Find where the given text appears and provide that cell's center as [x, y] coordinate. 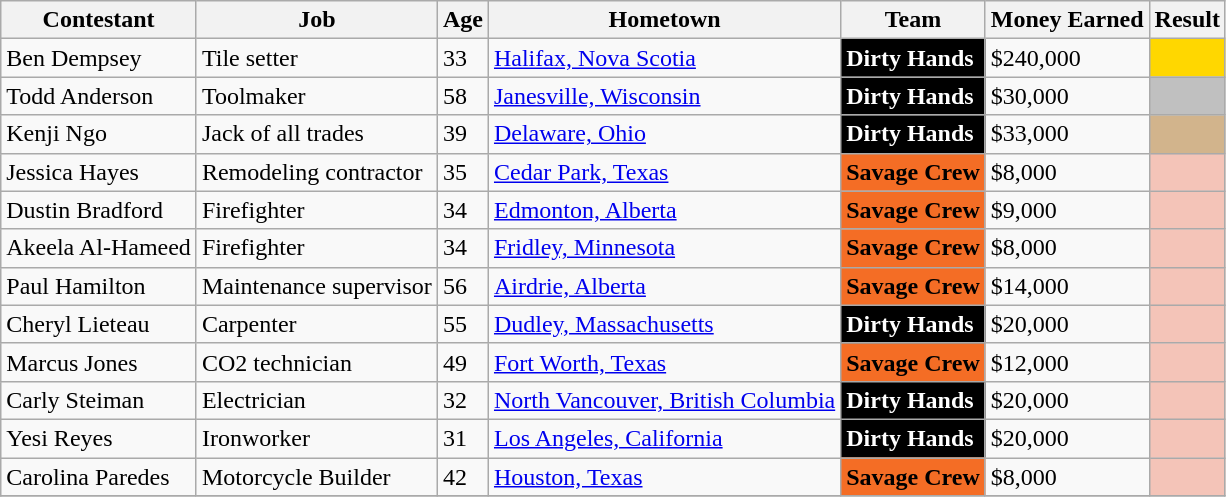
Remodeling contractor [316, 172]
35 [462, 172]
Carly Steiman [99, 400]
Cheryl Lieteau [99, 324]
58 [462, 96]
Electrician [316, 400]
33 [462, 58]
Todd Anderson [99, 96]
$33,000 [1067, 134]
Carpenter [316, 324]
Akeela Al-Hameed [99, 248]
Result [1187, 20]
Yesi Reyes [99, 438]
Edmonton, Alberta [664, 210]
55 [462, 324]
49 [462, 362]
Hometown [664, 20]
32 [462, 400]
39 [462, 134]
Ben Dempsey [99, 58]
Halifax, Nova Scotia [664, 58]
$12,000 [1067, 362]
Jessica Hayes [99, 172]
$9,000 [1067, 210]
Janesville, Wisconsin [664, 96]
Motorcycle Builder [316, 477]
North Vancouver, British Columbia [664, 400]
Job [316, 20]
Maintenance supervisor [316, 286]
$30,000 [1067, 96]
56 [462, 286]
31 [462, 438]
Delaware, Ohio [664, 134]
Cedar Park, Texas [664, 172]
Kenji Ngo [99, 134]
Fort Worth, Texas [664, 362]
Houston, Texas [664, 477]
Fridley, Minnesota [664, 248]
Marcus Jones [99, 362]
$240,000 [1067, 58]
CO2 technician [316, 362]
Team [914, 20]
Ironworker [316, 438]
Los Angeles, California [664, 438]
Age [462, 20]
Dudley, Massachusetts [664, 324]
$14,000 [1067, 286]
Airdrie, Alberta [664, 286]
42 [462, 477]
Toolmaker [316, 96]
Money Earned [1067, 20]
Tile setter [316, 58]
Contestant [99, 20]
Jack of all trades [316, 134]
Carolina Paredes [99, 477]
Dustin Bradford [99, 210]
Paul Hamilton [99, 286]
